Output the [x, y] coordinate of the center of the cell containing the given text.  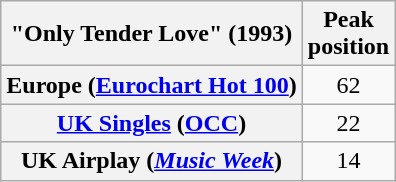
UK Singles (OCC) [152, 123]
Peakposition [348, 34]
UK Airplay (Music Week) [152, 161]
"Only Tender Love" (1993) [152, 34]
Europe (Eurochart Hot 100) [152, 85]
22 [348, 123]
14 [348, 161]
62 [348, 85]
